From the cell containing the given text, extract its center point as [X, Y] coordinate. 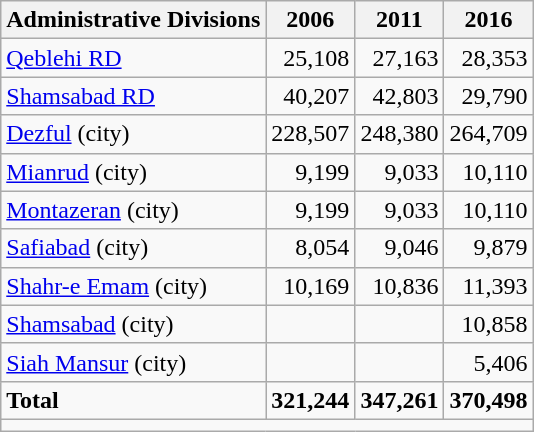
2011 [400, 20]
Montazeran (city) [134, 210]
321,244 [310, 400]
8,054 [310, 248]
Mianrud (city) [134, 172]
370,498 [488, 400]
9,879 [488, 248]
Shamsabad RD [134, 96]
25,108 [310, 58]
29,790 [488, 96]
10,858 [488, 324]
40,207 [310, 96]
28,353 [488, 58]
Qeblehi RD [134, 58]
2016 [488, 20]
11,393 [488, 286]
Total [134, 400]
Shahr-e Emam (city) [134, 286]
10,836 [400, 286]
Safiabad (city) [134, 248]
Siah Mansur (city) [134, 362]
347,261 [400, 400]
248,380 [400, 134]
9,046 [400, 248]
Shamsabad (city) [134, 324]
2006 [310, 20]
27,163 [400, 58]
Administrative Divisions [134, 20]
264,709 [488, 134]
5,406 [488, 362]
42,803 [400, 96]
228,507 [310, 134]
Dezful (city) [134, 134]
10,169 [310, 286]
